Return (X, Y) of the center of cell containing provided text 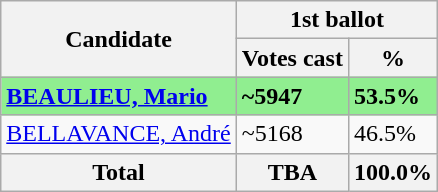
BELLAVANCE, André (119, 134)
53.5% (392, 96)
% (392, 58)
BEAULIEU, Mario (119, 96)
Votes cast (292, 58)
Total (119, 172)
1st ballot (336, 20)
~5947 (292, 96)
~5168 (292, 134)
46.5% (392, 134)
100.0% (392, 172)
TBA (292, 172)
Candidate (119, 39)
